Return [x, y] of the center of cell containing provided text 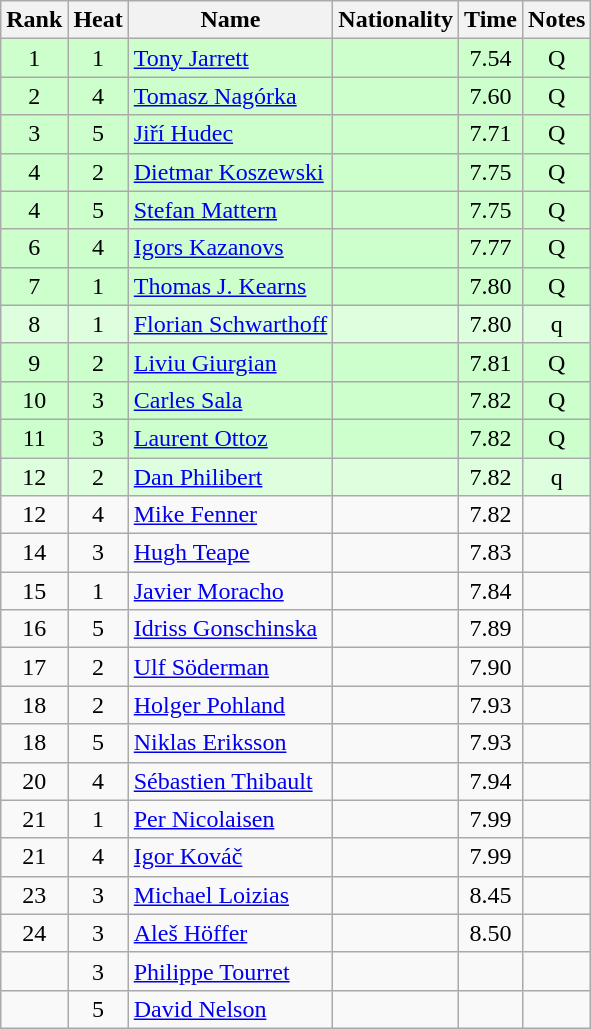
Hugh Teape [230, 553]
7.71 [491, 134]
Thomas J. Kearns [230, 286]
7.84 [491, 591]
Dietmar Koszewski [230, 172]
Per Nicolaisen [230, 819]
11 [34, 438]
7.77 [491, 248]
David Nelson [230, 1009]
7.54 [491, 58]
Philippe Tourret [230, 971]
23 [34, 895]
Igor Kováč [230, 857]
Jiří Hudec [230, 134]
Holger Pohland [230, 705]
Igors Kazanovs [230, 248]
24 [34, 933]
7.60 [491, 96]
14 [34, 553]
Ulf Söderman [230, 667]
9 [34, 362]
Nationality [396, 20]
Niklas Eriksson [230, 743]
16 [34, 629]
8.50 [491, 933]
10 [34, 400]
Tony Jarrett [230, 58]
Sébastien Thibault [230, 781]
20 [34, 781]
7 [34, 286]
Notes [557, 20]
8.45 [491, 895]
Heat [98, 20]
17 [34, 667]
Mike Fenner [230, 515]
Tomasz Nagórka [230, 96]
Name [230, 20]
7.83 [491, 553]
Time [491, 20]
Florian Schwarthoff [230, 324]
Liviu Giurgian [230, 362]
6 [34, 248]
Idriss Gonschinska [230, 629]
7.89 [491, 629]
8 [34, 324]
Javier Moracho [230, 591]
Laurent Ottoz [230, 438]
15 [34, 591]
Michael Loizias [230, 895]
7.81 [491, 362]
Carles Sala [230, 400]
Rank [34, 20]
Stefan Mattern [230, 210]
7.94 [491, 781]
Aleš Höffer [230, 933]
Dan Philibert [230, 477]
7.90 [491, 667]
